Detect which cell encompasses the target text, then output its (x, y) center coordinate. 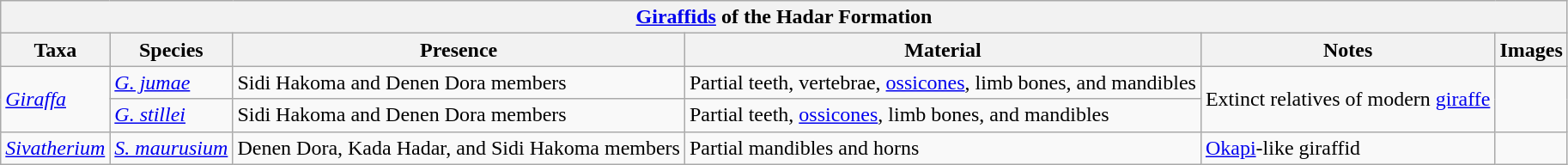
G. jumae (172, 82)
Material (943, 50)
Sivatherium (55, 148)
S. maurusium (172, 148)
Partial mandibles and horns (943, 148)
G. stillei (172, 115)
Images (1531, 50)
Giraffids of the Hadar Formation (785, 17)
Species (172, 50)
Okapi-like giraffid (1347, 148)
Extinct relatives of modern giraffe (1347, 99)
Partial teeth, ossicones, limb bones, and mandibles (943, 115)
Taxa (55, 50)
Denen Dora, Kada Hadar, and Sidi Hakoma members (459, 148)
Presence (459, 50)
Giraffa (55, 99)
Partial teeth, vertebrae, ossicones, limb bones, and mandibles (943, 82)
Notes (1347, 50)
